Scan for the cell matching the given text and deliver its [x, y] coordinate at center. 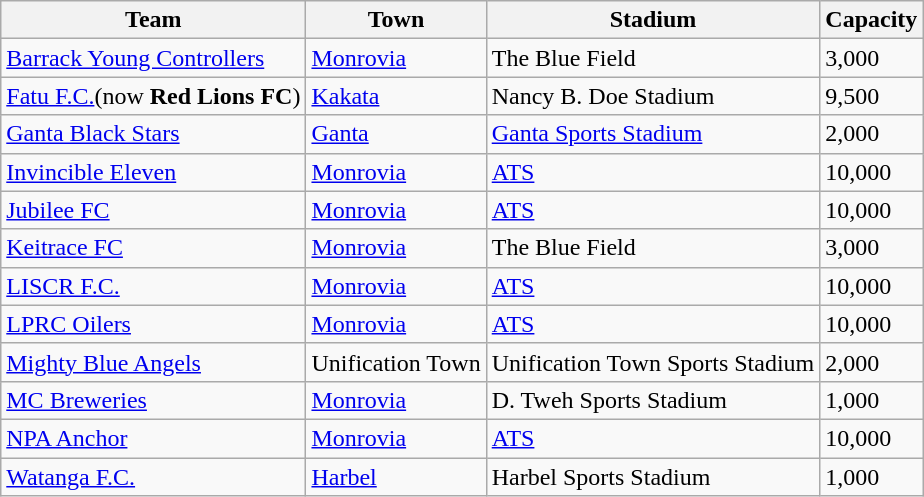
Unification Town [396, 362]
Kakata [396, 96]
Town [396, 20]
Ganta [396, 134]
Team [154, 20]
Jubilee FC [154, 210]
Nancy B. Doe Stadium [653, 96]
MC Breweries [154, 400]
D. Tweh Sports Stadium [653, 400]
Ganta Black Stars [154, 134]
Barrack Young Controllers [154, 58]
NPA Anchor [154, 438]
Fatu F.C.(now Red Lions FC) [154, 96]
9,500 [872, 96]
Stadium [653, 20]
Ganta Sports Stadium [653, 134]
Mighty Blue Angels [154, 362]
Keitrace FC [154, 248]
Watanga F.C. [154, 477]
LISCR F.C. [154, 286]
Harbel Sports Stadium [653, 477]
Unification Town Sports Stadium [653, 362]
Capacity [872, 20]
LPRC Oilers [154, 324]
Harbel [396, 477]
Invincible Eleven [154, 172]
